From the cell containing the given text, extract its center point as (X, Y) coordinate. 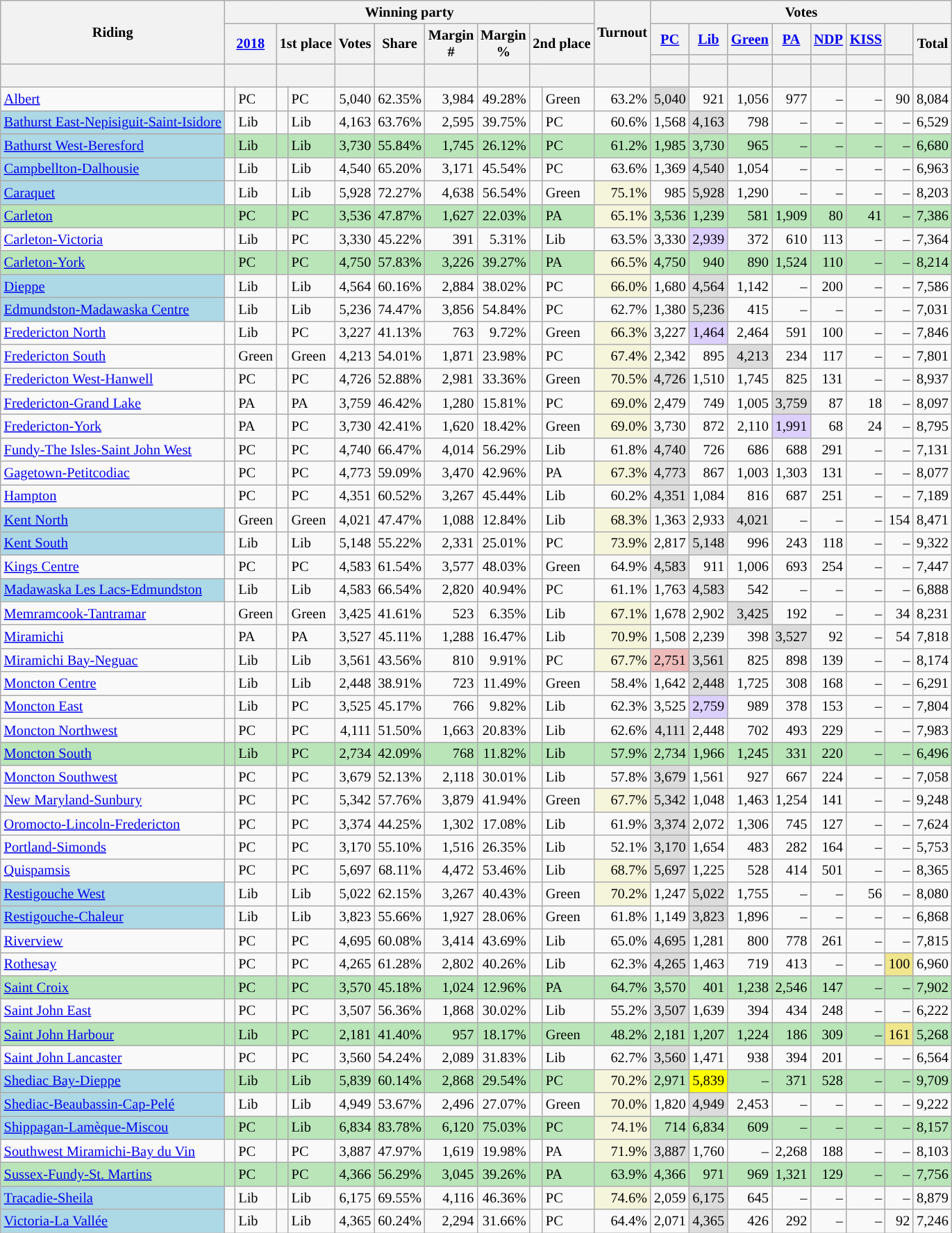
6,222 (933, 1011)
2,595 (451, 122)
2,939 (708, 239)
7,846 (933, 333)
1,991 (792, 426)
16.47% (503, 636)
1,247 (670, 894)
6,529 (933, 122)
309 (828, 1034)
20.83% (503, 730)
40.94% (503, 590)
Dieppe (112, 286)
57.83% (400, 263)
Albert (112, 99)
7,818 (933, 636)
2,239 (708, 636)
3,045 (451, 1175)
Carleton (112, 216)
153 (828, 706)
74.6% (622, 1198)
3,856 (451, 309)
1,088 (451, 520)
911 (708, 566)
2,118 (451, 777)
19.98% (503, 1151)
243 (792, 543)
234 (792, 356)
Moncton Northwest (112, 730)
18.42% (503, 426)
63.76% (400, 122)
1,024 (451, 987)
1,871 (451, 356)
6,960 (933, 964)
66.47% (400, 449)
4,014 (451, 449)
8,103 (933, 1151)
292 (792, 1221)
23.98% (503, 356)
391 (451, 239)
8,084 (933, 99)
1st place (306, 44)
1,508 (670, 636)
22.03% (503, 216)
71.9% (622, 1151)
1,510 (708, 379)
1,680 (670, 286)
Winning party (410, 12)
291 (828, 449)
7,983 (933, 730)
18 (866, 403)
48.03% (503, 566)
5.31% (503, 239)
969 (750, 1175)
Edmundston-Madawaska Centre (112, 309)
7,624 (933, 824)
Fredericton North (112, 333)
61.2% (622, 146)
224 (828, 777)
1,380 (670, 309)
7,031 (933, 309)
Turnout (622, 32)
1,678 (670, 613)
542 (750, 590)
372 (750, 239)
55.2% (622, 1011)
40.26% (503, 964)
1,760 (708, 1151)
8,157 (933, 1127)
5,753 (933, 847)
4,116 (451, 1198)
60.16% (400, 286)
61.54% (400, 566)
8,077 (933, 473)
1,254 (792, 800)
45.18% (400, 987)
1,306 (750, 824)
1,516 (451, 847)
1,619 (451, 1151)
66.0% (622, 286)
1,654 (708, 847)
261 (828, 941)
Tracadie-Sheila (112, 1198)
54.84% (503, 309)
42.41% (400, 426)
1,755 (750, 894)
65.0% (622, 941)
70.9% (622, 636)
2,751 (670, 660)
6,496 (933, 754)
2,294 (451, 1221)
220 (828, 754)
2,331 (451, 543)
483 (750, 847)
2,802 (451, 964)
39.26% (503, 1175)
74.1% (622, 1127)
Oromocto-Lincoln-Fredericton (112, 824)
2,059 (670, 1198)
Restigouche West (112, 894)
1,363 (670, 520)
66.3% (622, 333)
8,879 (933, 1198)
251 (828, 496)
8,174 (933, 660)
28.06% (503, 917)
9.82% (503, 706)
610 (792, 239)
66.54% (400, 590)
2,479 (670, 403)
1,288 (451, 636)
8,471 (933, 520)
31.66% (503, 1221)
154 (899, 520)
NDP (828, 39)
39.75% (503, 122)
200 (828, 286)
Margin% (503, 44)
41 (866, 216)
56.36% (400, 1011)
57.76% (400, 800)
7,246 (933, 1221)
719 (750, 964)
331 (792, 754)
7,447 (933, 566)
Madawaska Les Lacs-Edmundston (112, 590)
2,089 (451, 1057)
2,981 (451, 379)
2,971 (670, 1081)
41.61% (400, 613)
726 (708, 449)
44.25% (400, 824)
8,795 (933, 426)
1,084 (708, 496)
7,586 (933, 286)
3,879 (451, 800)
68.11% (400, 870)
60.2% (622, 496)
Saint Croix (112, 987)
Memramcook-Tantramar (112, 613)
414 (792, 870)
60.14% (400, 1081)
971 (708, 1175)
2,342 (670, 356)
8,231 (933, 613)
11.49% (503, 684)
60.52% (400, 496)
6,291 (933, 684)
1,302 (451, 824)
1,985 (670, 146)
686 (750, 449)
47.47% (400, 520)
27.07% (503, 1104)
6.35% (503, 613)
45.11% (400, 636)
3,414 (451, 941)
378 (792, 706)
9,248 (933, 800)
Portland-Simonds (112, 847)
56 (866, 894)
693 (792, 566)
9,322 (933, 543)
6,888 (933, 590)
8,080 (933, 894)
7,801 (933, 356)
Saint John East (112, 1011)
1,245 (750, 754)
Share (400, 44)
54 (899, 636)
1,225 (708, 870)
7,131 (933, 449)
965 (750, 146)
3,984 (451, 99)
985 (670, 192)
898 (792, 660)
30.01% (503, 777)
90 (899, 99)
6,868 (933, 917)
68 (828, 426)
34 (899, 613)
2nd place (562, 44)
1,048 (708, 800)
1,471 (708, 1057)
2,546 (792, 987)
927 (750, 777)
1,966 (708, 754)
39.27% (503, 263)
9,222 (933, 1104)
Quispamsis (112, 870)
Margin# (451, 44)
688 (792, 449)
41.13% (400, 333)
55.10% (400, 847)
7,189 (933, 496)
254 (828, 566)
7,756 (933, 1175)
127 (828, 824)
63.6% (622, 169)
Kent North (112, 520)
61.28% (400, 964)
56.54% (503, 192)
1,639 (708, 1011)
72.27% (400, 192)
2,453 (750, 1104)
139 (828, 660)
867 (708, 473)
766 (451, 706)
52.88% (400, 379)
1,464 (708, 333)
201 (828, 1057)
47.97% (400, 1151)
1,642 (670, 684)
161 (899, 1034)
1,239 (708, 216)
Campbellton-Dalhousie (112, 169)
2,071 (670, 1221)
1,868 (451, 1011)
Gagetown-Petitcodiac (112, 473)
591 (792, 333)
Kent South (112, 543)
Miramichi Bay-Neguac (112, 660)
57.8% (622, 777)
434 (792, 1011)
Miramichi (112, 636)
1,909 (792, 216)
43.69% (503, 941)
2,268 (792, 1151)
55.84% (400, 146)
3,226 (451, 263)
1,568 (670, 122)
Riding (112, 32)
723 (451, 684)
26.12% (503, 146)
957 (451, 1034)
54.01% (400, 356)
1,321 (792, 1175)
70.5% (622, 379)
63.5% (622, 239)
2,817 (670, 543)
17.08% (503, 824)
1,056 (750, 99)
Shediac-Beaubassin-Cap-Pelé (112, 1104)
30.02% (503, 1011)
1,820 (670, 1104)
1,524 (792, 263)
1,142 (750, 286)
Fredericton-York (112, 426)
6,963 (933, 169)
64.4% (622, 1221)
493 (792, 730)
Restigouche-Chaleur (112, 917)
645 (750, 1198)
8,097 (933, 403)
9,709 (933, 1081)
Hampton (112, 496)
63.9% (622, 1175)
69.55% (400, 1198)
74.47% (400, 309)
2,884 (451, 286)
996 (750, 543)
Fundy-The Isles-Saint John West (112, 449)
Carleton-Victoria (112, 239)
Bathurst East-Nepisiguit-Saint-Isidore (112, 122)
9.72% (503, 333)
New Maryland-Sunbury (112, 800)
12.96% (503, 987)
53.67% (400, 1104)
895 (708, 356)
52.13% (400, 777)
308 (792, 684)
65.1% (622, 216)
45.17% (400, 706)
7,364 (933, 239)
113 (828, 239)
45.54% (503, 169)
164 (828, 847)
1,620 (451, 426)
Riverview (112, 941)
413 (792, 964)
426 (750, 1221)
7,815 (933, 941)
749 (708, 403)
KISS (866, 39)
Carleton-York (112, 263)
7,386 (933, 216)
8,203 (933, 192)
75.03% (503, 1127)
3,470 (451, 473)
129 (828, 1175)
2,110 (750, 426)
1,303 (792, 473)
1,927 (451, 917)
61.1% (622, 590)
64.9% (622, 566)
938 (750, 1057)
7,058 (933, 777)
1,627 (451, 216)
67.3% (622, 473)
1,005 (750, 403)
31.83% (503, 1057)
1,725 (750, 684)
38.02% (503, 286)
7,902 (933, 987)
62.15% (400, 894)
872 (708, 426)
3,171 (451, 169)
168 (828, 684)
70.0% (622, 1104)
768 (451, 754)
745 (792, 824)
147 (828, 987)
2,868 (451, 1081)
Fredericton South (112, 356)
18.17% (503, 1034)
1,006 (750, 566)
1,763 (670, 590)
1,281 (708, 941)
60.24% (400, 1221)
687 (792, 496)
65.20% (400, 169)
118 (828, 543)
398 (750, 636)
702 (750, 730)
1,054 (750, 169)
6,564 (933, 1057)
1,280 (451, 403)
7,804 (933, 706)
Caraquet (112, 192)
415 (750, 309)
523 (451, 613)
80 (828, 216)
47.87% (400, 216)
4,472 (451, 870)
54.24% (400, 1057)
117 (828, 356)
75.1% (622, 192)
609 (750, 1127)
800 (750, 941)
1,207 (708, 1034)
41.40% (400, 1034)
66.5% (622, 263)
371 (792, 1081)
1,290 (750, 192)
Moncton South (112, 754)
46.42% (400, 403)
51.50% (400, 730)
Sussex-Fundy-St. Martins (112, 1175)
989 (750, 706)
1,896 (750, 917)
9.91% (503, 660)
Shippagan-Lamèque-Miscou (112, 1127)
8,937 (933, 379)
Total (933, 44)
2,496 (451, 1104)
1,149 (670, 917)
58.4% (622, 684)
2,820 (451, 590)
60.6% (622, 122)
87 (828, 403)
42.09% (400, 754)
Shediac Bay-Dieppe (112, 1081)
2,933 (708, 520)
1,369 (670, 169)
778 (792, 941)
12.84% (503, 520)
68.3% (622, 520)
64.7% (622, 987)
Kings Centre (112, 566)
5,268 (933, 1034)
Southwest Miramichi-Bay du Vin (112, 1151)
42.96% (503, 473)
1,224 (750, 1034)
11.82% (503, 754)
67.4% (622, 356)
763 (451, 333)
940 (708, 263)
48.2% (622, 1034)
41.94% (503, 800)
40.43% (503, 894)
1,238 (750, 987)
45.22% (400, 239)
2,072 (708, 824)
68.7% (622, 870)
2018 (251, 44)
8,365 (933, 870)
57.9% (622, 754)
83.78% (400, 1127)
29.54% (503, 1081)
38.91% (400, 684)
61.9% (622, 824)
Saint John Harbour (112, 1034)
6,120 (451, 1127)
33.36% (503, 379)
816 (750, 496)
977 (792, 99)
26.35% (503, 847)
1,003 (750, 473)
2,902 (708, 613)
890 (750, 263)
4,638 (451, 192)
Moncton Southwest (112, 777)
Fredericton West-Hanwell (112, 379)
55.66% (400, 917)
Moncton Centre (112, 684)
Bathurst West-Beresford (112, 146)
24 (866, 426)
67.1% (622, 613)
1,561 (708, 777)
45.44% (503, 496)
667 (792, 777)
63.2% (622, 99)
501 (828, 870)
49.28% (503, 99)
Victoria-La Vallée (112, 1221)
188 (828, 1151)
73.9% (622, 543)
59.09% (400, 473)
62.6% (622, 730)
53.46% (503, 870)
229 (828, 730)
Saint John Lancaster (112, 1057)
60.08% (400, 941)
43.56% (400, 660)
Rothesay (112, 964)
2,464 (750, 333)
2,759 (708, 706)
110 (828, 263)
1,663 (451, 730)
62.35% (400, 99)
282 (792, 847)
186 (792, 1034)
192 (792, 613)
3,577 (451, 566)
8,214 (933, 263)
248 (828, 1011)
810 (451, 660)
6,680 (933, 146)
25.01% (503, 543)
714 (670, 1127)
15.81% (503, 403)
401 (708, 987)
921 (708, 99)
Moncton East (112, 706)
141 (828, 800)
46.36% (503, 1198)
55.22% (400, 543)
Fredericton-Grand Lake (112, 403)
798 (750, 122)
52.1% (622, 847)
581 (750, 216)
